From the cell containing the given text, extract its center point as (x, y) coordinate. 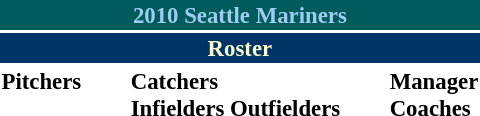
Roster (240, 48)
2010 Seattle Mariners (240, 15)
